Scan for the cell matching the given text and deliver its (x, y) coordinate at center. 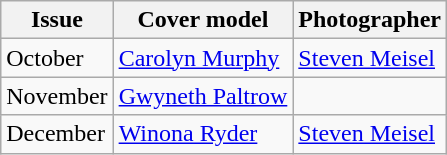
Photographer (370, 20)
Carolyn Murphy (203, 58)
Gwyneth Paltrow (203, 96)
Winona Ryder (203, 134)
Cover model (203, 20)
December (57, 134)
November (57, 96)
Issue (57, 20)
October (57, 58)
